Search for the cell housing the specified text and yield its [x, y] center coordinate. 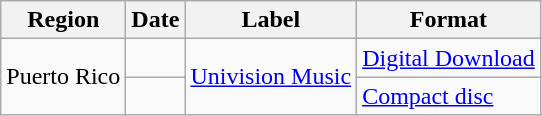
Univision Music [271, 77]
Puerto Rico [64, 77]
Digital Download [449, 58]
Region [64, 20]
Compact disc [449, 96]
Format [449, 20]
Label [271, 20]
Date [156, 20]
